Scan for the cell matching the given text and deliver its (X, Y) coordinate at center. 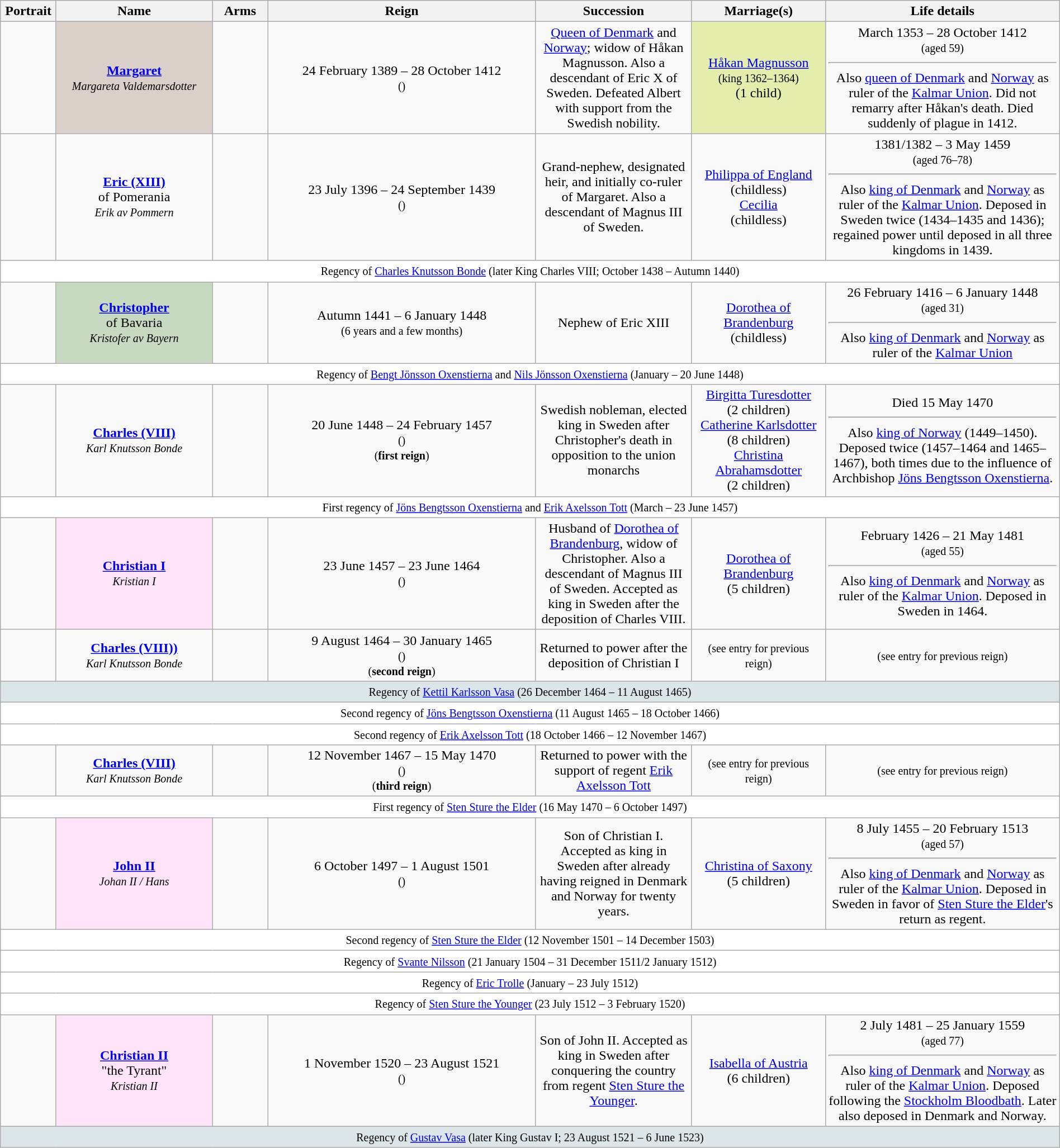
Marriage(s) (758, 11)
23 July 1396 – 24 September 1439() (401, 197)
23 June 1457 – 23 June 1464() (401, 573)
Second regency of Sten Sture the Elder (12 November 1501 – 14 December 1503) (530, 940)
Regency of Sten Sture the Younger (23 July 1512 – 3 February 1520) (530, 1004)
Portrait (29, 11)
Eric (XIII)of PomeraniaErik av Pommern (134, 197)
Dorothea of Brandenburg(5 children) (758, 573)
6 October 1497 – 1 August 1501() (401, 874)
Succession (614, 11)
Philippa of England(childless)Cecilia(childless) (758, 197)
Reign (401, 11)
Christian II"the Tyrant"Kristian II (134, 1070)
9 August 1464 – 30 January 1465()(second reign) (401, 655)
24 February 1389 – 28 October 1412() (401, 78)
Second regency of Erik Axelsson Tott (18 October 1466 – 12 November 1467) (530, 734)
Regency of Gustav Vasa (later King Gustav I; 23 August 1521 – 6 June 1523) (530, 1137)
Son of John II. Accepted as king in Sweden after conquering the country from regent Sten Sture the Younger. (614, 1070)
First regency of Sten Sture the Elder (16 May 1470 – 6 October 1497) (530, 807)
Queen of Denmark and Norway; widow of Håkan Magnusson. Also a descendant of Eric X of Sweden. Defeated Albert with support from the Swedish nobility. (614, 78)
MargaretMargareta Valdemarsdotter (134, 78)
Christian IKristian I (134, 573)
Son of Christian I. Accepted as king in Sweden after already having reigned in Denmark and Norway for twenty years. (614, 874)
Nephew of Eric XIII (614, 322)
20 June 1448 – 24 February 1457()(first reign) (401, 440)
Arms (240, 11)
Regency of Svante Nilsson (21 January 1504 – 31 December 1511/2 January 1512) (530, 961)
1 November 1520 – 23 August 1521() (401, 1070)
Birgitta Turesdotter(2 children)Catherine Karlsdotter(8 children)Christina Abrahamsdotter(2 children) (758, 440)
Grand-nephew, designated heir, and initially co-ruler of Margaret. Also a descendant of Magnus III of Sweden. (614, 197)
First regency of Jöns Bengtsson Oxenstierna and Erik Axelsson Tott (March – 23 June 1457) (530, 507)
Charles (VIII))Karl Knutsson Bonde (134, 655)
Life details (943, 11)
Regency of Kettil Karlsson Vasa (26 December 1464 – 11 August 1465) (530, 691)
Håkan Magnusson(king 1362–1364)(1 child) (758, 78)
12 November 1467 – 15 May 1470()(third reign) (401, 771)
Isabella of Austria(6 children) (758, 1070)
Dorothea of Brandenburg(childless) (758, 322)
Returned to power after the deposition of Christian I (614, 655)
Returned to power with the support of regent Erik Axelsson Tott (614, 771)
Christina of Saxony(5 children) (758, 874)
February 1426 – 21 May 1481(aged 55)Also king of Denmark and Norway as ruler of the Kalmar Union. Deposed in Sweden in 1464. (943, 573)
26 February 1416 – 6 January 1448(aged 31)Also king of Denmark and Norway as ruler of the Kalmar Union (943, 322)
John IIJohan II / Hans (134, 874)
Second regency of Jöns Bengtsson Oxenstierna (11 August 1465 – 18 October 1466) (530, 713)
Regency of Eric Trolle (January – 23 July 1512) (530, 983)
Christopherof BavariaKristofer av Bayern (134, 322)
Regency of Bengt Jönsson Oxenstierna and Nils Jönsson Oxenstierna (January – 20 June 1448) (530, 374)
Name (134, 11)
Autumn 1441 – 6 January 1448(6 years and a few months) (401, 322)
Swedish nobleman, elected king in Sweden after Christopher's death in opposition to the union monarchs (614, 440)
Regency of Charles Knutsson Bonde (later King Charles VIII; October 1438 – Autumn 1440) (530, 271)
